Identify which cell holds the provided text, then report its [x, y] central coordinate. 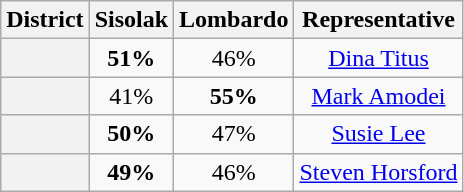
51% [131, 58]
District [45, 20]
49% [131, 172]
Steven Horsford [378, 172]
Lombardo [234, 20]
41% [131, 96]
47% [234, 134]
50% [131, 134]
Mark Amodei [378, 96]
55% [234, 96]
Susie Lee [378, 134]
Dina Titus [378, 58]
Sisolak [131, 20]
Representative [378, 20]
